Extract the [X, Y] coordinate from the center of the cell holding the provided text.  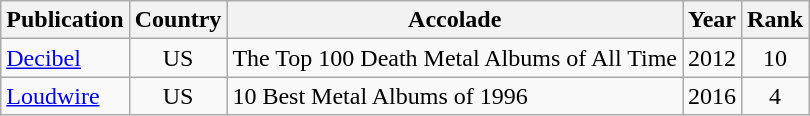
Year [712, 20]
2016 [712, 96]
4 [776, 96]
Country [178, 20]
Rank [776, 20]
2012 [712, 58]
Decibel [65, 58]
Publication [65, 20]
Loudwire [65, 96]
10 Best Metal Albums of 1996 [455, 96]
The Top 100 Death Metal Albums of All Time [455, 58]
10 [776, 58]
Accolade [455, 20]
